Output the [X, Y] coordinate of the center of the cell containing the given text.  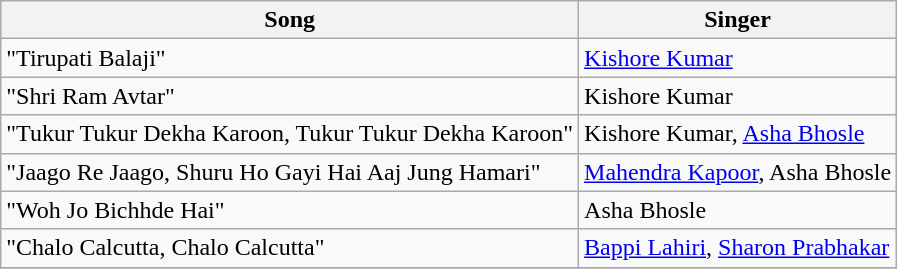
Bappi Lahiri, Sharon Prabhakar [738, 248]
Song [290, 20]
Asha Bhosle [738, 210]
"Chalo Calcutta, Chalo Calcutta" [290, 248]
"Tukur Tukur Dekha Karoon, Tukur Tukur Dekha Karoon" [290, 134]
Singer [738, 20]
"Jaago Re Jaago, Shuru Ho Gayi Hai Aaj Jung Hamari" [290, 172]
"Shri Ram Avtar" [290, 96]
"Woh Jo Bichhde Hai" [290, 210]
"Tirupati Balaji" [290, 58]
Kishore Kumar, Asha Bhosle [738, 134]
Mahendra Kapoor, Asha Bhosle [738, 172]
